Determine the [x, y] coordinate at the center of the cell enclosing the given text.  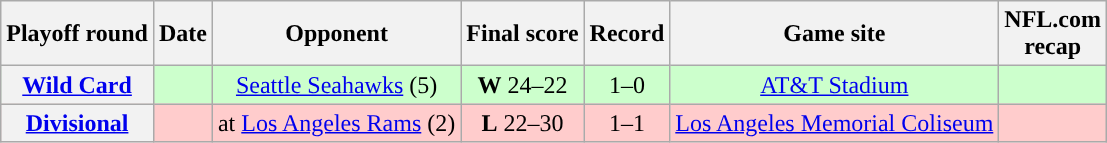
1–0 [627, 85]
Divisional [78, 123]
L 22–30 [522, 123]
AT&T Stadium [834, 85]
Wild Card [78, 85]
Seattle Seahawks (5) [336, 85]
Los Angeles Memorial Coliseum [834, 123]
Game site [834, 34]
W 24–22 [522, 85]
Opponent [336, 34]
at Los Angeles Rams (2) [336, 123]
Final score [522, 34]
1–1 [627, 123]
Playoff round [78, 34]
Date [182, 34]
Record [627, 34]
NFL.comrecap [1053, 34]
